Search for the cell housing the specified text and yield its [x, y] center coordinate. 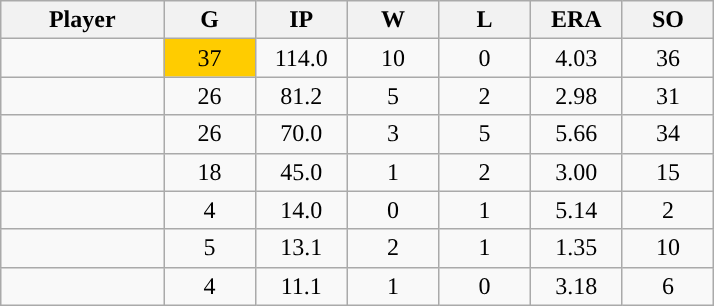
G [210, 20]
IP [301, 20]
L [485, 20]
3.18 [576, 286]
6 [668, 286]
1.35 [576, 248]
2.98 [576, 96]
36 [668, 58]
14.0 [301, 210]
3.00 [576, 172]
34 [668, 134]
13.1 [301, 248]
18 [210, 172]
45.0 [301, 172]
114.0 [301, 58]
81.2 [301, 96]
5.66 [576, 134]
31 [668, 96]
5.14 [576, 210]
4.03 [576, 58]
Player [82, 20]
SO [668, 20]
11.1 [301, 286]
37 [210, 58]
70.0 [301, 134]
ERA [576, 20]
W [393, 20]
15 [668, 172]
3 [393, 134]
